Output the [X, Y] coordinate of the center of the cell containing the given text.  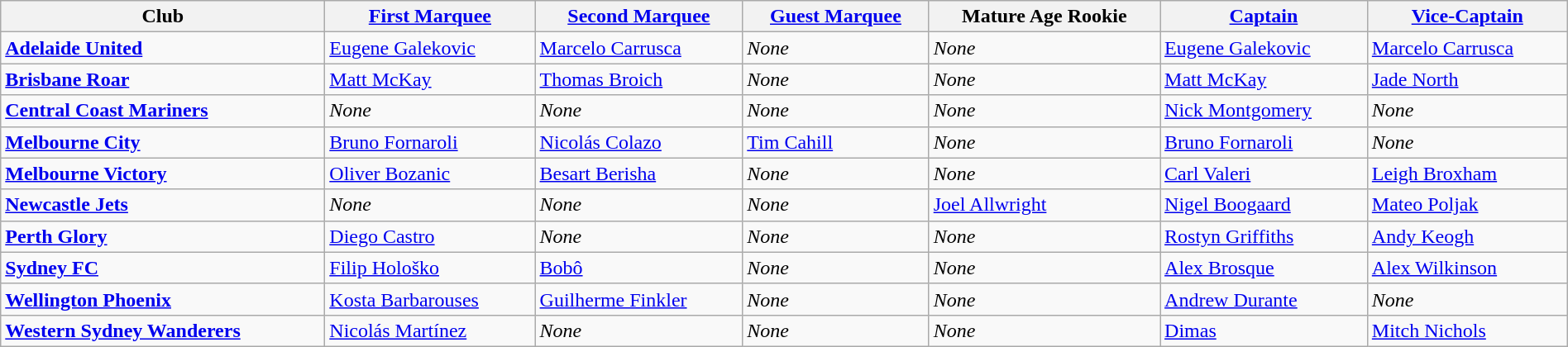
Joel Allwright [1044, 205]
Vice-Captain [1467, 17]
Carl Valeri [1264, 173]
Tim Cahill [835, 142]
Western Sydney Wanderers [163, 330]
Oliver Bozanic [430, 173]
Nick Montgomery [1264, 111]
Wellington Phoenix [163, 299]
Captain [1264, 17]
Nigel Boogaard [1264, 205]
Andy Keogh [1467, 236]
Perth Glory [163, 236]
Kosta Barbarouses [430, 299]
Dimas [1264, 330]
Newcastle Jets [163, 205]
Bobô [638, 268]
Mature Age Rookie [1044, 17]
Nicolás Martínez [430, 330]
Adelaide United [163, 48]
Andrew Durante [1264, 299]
Besart Berisha [638, 173]
Mitch Nichols [1467, 330]
Leigh Broxham [1467, 173]
Filip Hološko [430, 268]
Melbourne City [163, 142]
Second Marquee [638, 17]
Guest Marquee [835, 17]
Melbourne Victory [163, 173]
Rostyn Griffiths [1264, 236]
Jade North [1467, 79]
Thomas Broich [638, 79]
Brisbane Roar [163, 79]
Alex Wilkinson [1467, 268]
Sydney FC [163, 268]
Guilherme Finkler [638, 299]
Central Coast Mariners [163, 111]
First Marquee [430, 17]
Diego Castro [430, 236]
Mateo Poljak [1467, 205]
Alex Brosque [1264, 268]
Club [163, 17]
Nicolás Colazo [638, 142]
